Detect which cell encompasses the target text, then output its (x, y) center coordinate. 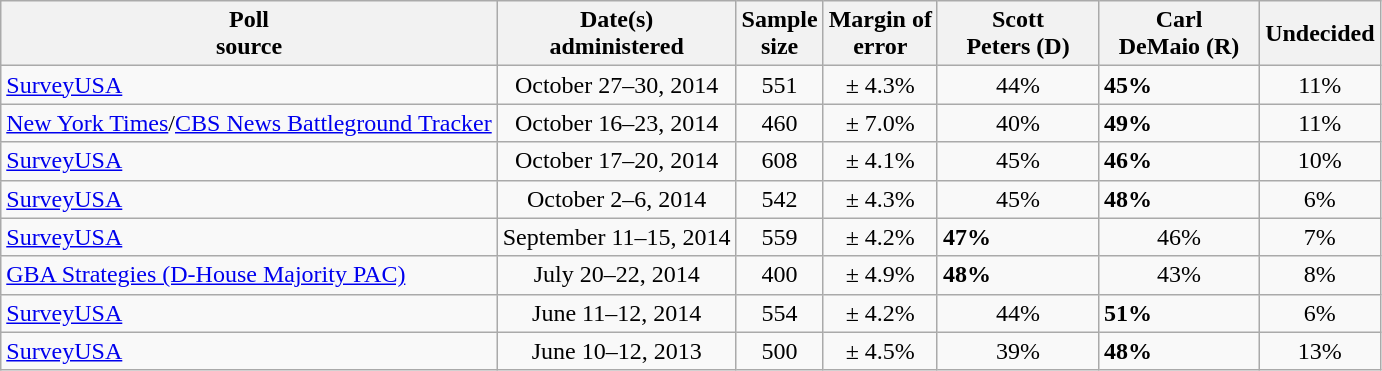
GBA Strategies (D-House Majority PAC) (249, 275)
October 16–23, 2014 (616, 123)
43% (1180, 275)
39% (1018, 351)
551 (780, 85)
October 17–20, 2014 (616, 161)
47% (1018, 237)
49% (1180, 123)
ScottPeters (D) (1018, 34)
± 4.1% (880, 161)
± 7.0% (880, 123)
± 4.5% (880, 351)
608 (780, 161)
September 11–15, 2014 (616, 237)
542 (780, 199)
June 11–12, 2014 (616, 313)
Samplesize (780, 34)
500 (780, 351)
July 20–22, 2014 (616, 275)
Date(s)administered (616, 34)
13% (1320, 351)
CarlDeMaio (R) (1180, 34)
554 (780, 313)
June 10–12, 2013 (616, 351)
October 27–30, 2014 (616, 85)
7% (1320, 237)
8% (1320, 275)
40% (1018, 123)
Undecided (1320, 34)
10% (1320, 161)
559 (780, 237)
New York Times/CBS News Battleground Tracker (249, 123)
Pollsource (249, 34)
400 (780, 275)
51% (1180, 313)
± 4.9% (880, 275)
Margin oferror (880, 34)
October 2–6, 2014 (616, 199)
460 (780, 123)
